Locate the cell with the specified text and output its (x, y) center coordinate. 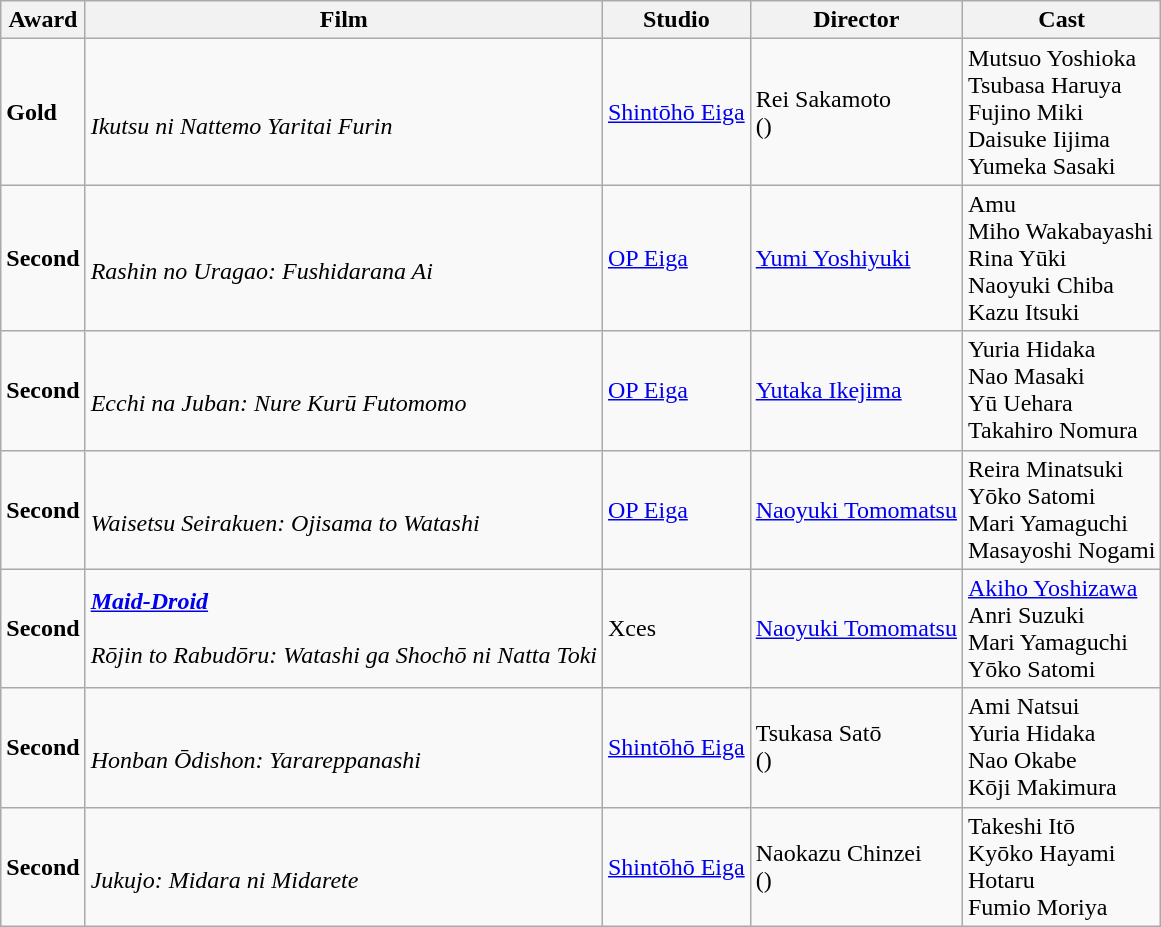
Yumi Yoshiyuki (856, 258)
Award (43, 20)
Waisetsu Seirakuen: Ojisama to Watashi (344, 510)
Rashin no Uragao: Fushidarana Ai (344, 258)
Maid-DroidRōjin to Rabudōru: Watashi ga Shochō ni Natta Toki (344, 628)
Studio (676, 20)
Yutaka Ikejima (856, 390)
Yuria HidakaNao MasakiYū UeharaTakahiro Nomura (1061, 390)
Ami NatsuiYuria HidakaNao OkabeKōji Makimura (1061, 748)
Rei Sakamoto() (856, 112)
Mutsuo YoshiokaTsubasa HaruyaFujino MikiDaisuke IijimaYumeka Sasaki (1061, 112)
Akiho YoshizawaAnri SuzukiMari YamaguchiYōko Satomi (1061, 628)
Cast (1061, 20)
Gold (43, 112)
Naokazu Chinzei() (856, 866)
Director (856, 20)
Tsukasa Satō() (856, 748)
Film (344, 20)
AmuMiho WakabayashiRina YūkiNaoyuki ChibaKazu Itsuki (1061, 258)
Honban Ōdishon: Yarareppanashi (344, 748)
Takeshi ItōKyōko HayamiHotaruFumio Moriya (1061, 866)
Jukujo: Midara ni Midarete (344, 866)
Xces (676, 628)
Ikutsu ni Nattemo Yaritai Furin (344, 112)
Ecchi na Juban: Nure Kurū Futomomo (344, 390)
Reira MinatsukiYōko SatomiMari YamaguchiMasayoshi Nogami (1061, 510)
